Capture the cell that displays the provided text and extract its [x, y] central coordinate. 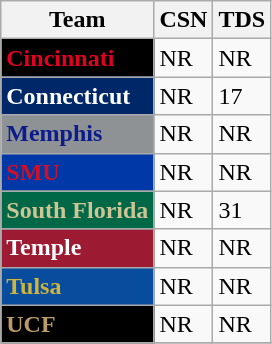
Temple [78, 248]
CSN [184, 20]
Connecticut [78, 96]
Tulsa [78, 286]
South Florida [78, 210]
Team [78, 20]
TDS [242, 20]
SMU [78, 172]
UCF [78, 324]
31 [242, 210]
17 [242, 96]
Memphis [78, 134]
Cincinnati [78, 58]
